Locate the cell with the specified text and output its [x, y] center coordinate. 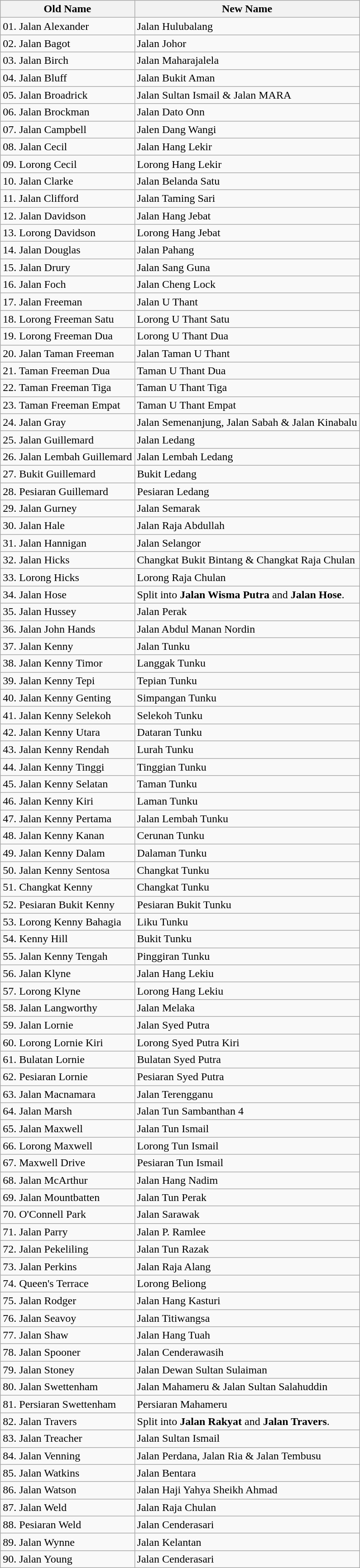
Jalan Tunku [247, 646]
18. Lorong Freeman Satu [67, 319]
Jalan Hang Lekiu [247, 973]
14. Jalan Douglas [67, 250]
23. Taman Freeman Empat [67, 405]
44. Jalan Kenny Tinggi [67, 767]
Jalan Sultan Ismail [247, 1439]
Bulatan Syed Putra [247, 1060]
45. Jalan Kenny Selatan [67, 784]
Jalan Kelantan [247, 1542]
48. Jalan Kenny Kanan [67, 836]
80. Jalan Swettenham [67, 1387]
Lorong Hang Lekiu [247, 991]
26. Jalan Lembah Guillemard [67, 457]
Bukit Ledang [247, 474]
50. Jalan Kenny Sentosa [67, 870]
Old Name [67, 9]
Jalan Mahameru & Jalan Sultan Salahuddin [247, 1387]
19. Lorong Freeman Dua [67, 336]
78. Jalan Spooner [67, 1353]
15. Jalan Drury [67, 267]
Jalan Dato Onn [247, 112]
72. Jalan Pekeliling [67, 1249]
Jalan Melaka [247, 1008]
64. Jalan Marsh [67, 1111]
Split into Jalan Wisma Putra and Jalan Hose. [247, 595]
27. Bukit Guillemard [67, 474]
Jalan Hang Kasturi [247, 1301]
51. Changkat Kenny [67, 887]
Jalan Bukit Aman [247, 78]
82. Jalan Travers [67, 1421]
83. Jalan Treacher [67, 1439]
Lorong Tun Ismail [247, 1146]
25. Jalan Guillemard [67, 439]
35. Jalan Hussey [67, 612]
16. Jalan Foch [67, 285]
Jalan U Thant [247, 302]
Langgak Tunku [247, 663]
Jalan Semenanjung, Jalan Sabah & Jalan Kinabalu [247, 422]
Jalan Lembah Tunku [247, 819]
07. Jalan Campbell [67, 129]
75. Jalan Rodger [67, 1301]
03. Jalan Birch [67, 61]
29. Jalan Gurney [67, 509]
31. Jalan Hannigan [67, 543]
Jalan Hang Tuah [247, 1335]
30. Jalan Hale [67, 526]
39. Jalan Kenny Tepi [67, 681]
Jalan Cheng Lock [247, 285]
Lorong U Thant Satu [247, 319]
Pesiaran Bukit Tunku [247, 905]
Jalan Taming Sari [247, 198]
65. Jalan Maxwell [67, 1129]
85. Jalan Watkins [67, 1473]
Jalan Selangor [247, 543]
Lorong Syed Putra Kiri [247, 1042]
66. Lorong Maxwell [67, 1146]
Taman U Thant Empat [247, 405]
52. Pesiaran Bukit Kenny [67, 905]
Jalan Hang Nadim [247, 1180]
59. Jalan Lornie [67, 1025]
61. Bulatan Lornie [67, 1060]
63. Jalan Macnamara [67, 1094]
Jalan Tun Perak [247, 1197]
Taman U Thant Dua [247, 371]
Dataran Tunku [247, 732]
37. Jalan Kenny [67, 646]
Selekoh Tunku [247, 715]
Lurah Tunku [247, 749]
69. Jalan Mountbatten [67, 1197]
04. Jalan Bluff [67, 78]
09. Lorong Cecil [67, 164]
Jalan Belanda Satu [247, 181]
28. Pesiaran Guillemard [67, 491]
Jalan Sultan Ismail & Jalan MARA [247, 95]
20. Jalan Taman Freeman [67, 353]
13. Lorong Davidson [67, 233]
Jalan Dewan Sultan Sulaiman [247, 1370]
Persiaran Mahameru [247, 1404]
Jalan Tun Razak [247, 1249]
Changkat Bukit Bintang & Changkat Raja Chulan [247, 560]
12. Jalan Davidson [67, 216]
33. Lorong Hicks [67, 577]
Jalan Hang Jebat [247, 216]
Jalan Perdana, Jalan Ria & Jalan Tembusu [247, 1456]
Jalen Dang Wangi [247, 129]
Jalan Taman U Thant [247, 353]
40. Jalan Kenny Genting [67, 698]
73. Jalan Perkins [67, 1266]
Pesiaran Ledang [247, 491]
79. Jalan Stoney [67, 1370]
Jalan P. Ramlee [247, 1232]
58. Jalan Langworthy [67, 1008]
41. Jalan Kenny Selekoh [67, 715]
Jalan Syed Putra [247, 1025]
Jalan Tun Ismail [247, 1129]
Jalan Pahang [247, 250]
Jalan Hulubalang [247, 26]
Jalan Abdul Manan Nordin [247, 629]
17. Jalan Freeman [67, 302]
Jalan Maharajalela [247, 61]
Jalan Sarawak [247, 1215]
Split into Jalan Rakyat and Jalan Travers. [247, 1421]
Jalan Sang Guna [247, 267]
76. Jalan Seavoy [67, 1318]
Jalan Bentara [247, 1473]
Lorong Hang Jebat [247, 233]
47. Jalan Kenny Pertama [67, 819]
53. Lorong Kenny Bahagia [67, 922]
87. Jalan Weld [67, 1507]
32. Jalan Hicks [67, 560]
Bukit Tunku [247, 939]
Pinggiran Tunku [247, 956]
46. Jalan Kenny Kiri [67, 801]
Jalan Raja Alang [247, 1266]
Lorong Beliong [247, 1283]
54. Kenny Hill [67, 939]
77. Jalan Shaw [67, 1335]
62. Pesiaran Lornie [67, 1077]
Jalan Cenderawasih [247, 1353]
55. Jalan Kenny Tengah [67, 956]
Pesiaran Tun Ismail [247, 1163]
01. Jalan Alexander [67, 26]
36. Jalan John Hands [67, 629]
88. Pesiaran Weld [67, 1525]
02. Jalan Bagot [67, 43]
Pesiaran Syed Putra [247, 1077]
Jalan Perak [247, 612]
Simpangan Tunku [247, 698]
49. Jalan Kenny Dalam [67, 853]
81. Persiaran Swettenham [67, 1404]
38. Jalan Kenny Timor [67, 663]
56. Jalan Klyne [67, 973]
67. Maxwell Drive [67, 1163]
70. O'Connell Park [67, 1215]
Jalan Raja Chulan [247, 1507]
71. Jalan Parry [67, 1232]
Lorong Raja Chulan [247, 577]
10. Jalan Clarke [67, 181]
11. Jalan Clifford [67, 198]
Liku Tunku [247, 922]
90. Jalan Young [67, 1559]
Jalan Lembah Ledang [247, 457]
Jalan Haji Yahya Sheikh Ahmad [247, 1490]
22. Taman Freeman Tiga [67, 388]
84. Jalan Venning [67, 1456]
Jalan Johor [247, 43]
57. Lorong Klyne [67, 991]
Tepian Tunku [247, 681]
Laman Tunku [247, 801]
Jalan Titiwangsa [247, 1318]
06. Jalan Brockman [67, 112]
Taman Tunku [247, 784]
Jalan Hang Lekir [247, 147]
42. Jalan Kenny Utara [67, 732]
Jalan Semarak [247, 509]
05. Jalan Broadrick [67, 95]
43. Jalan Kenny Rendah [67, 749]
Cerunan Tunku [247, 836]
86. Jalan Watson [67, 1490]
21. Taman Freeman Dua [67, 371]
Lorong Hang Lekir [247, 164]
Tinggian Tunku [247, 767]
60. Lorong Lornie Kiri [67, 1042]
Jalan Terengganu [247, 1094]
89. Jalan Wynne [67, 1542]
Jalan Ledang [247, 439]
Taman U Thant Tiga [247, 388]
New Name [247, 9]
Jalan Tun Sambanthan 4 [247, 1111]
68. Jalan McArthur [67, 1180]
Jalan Raja Abdullah [247, 526]
08. Jalan Cecil [67, 147]
Lorong U Thant Dua [247, 336]
74. Queen's Terrace [67, 1283]
Dalaman Tunku [247, 853]
34. Jalan Hose [67, 595]
24. Jalan Gray [67, 422]
